Pinpoint the cell where the given text exists, returning its [x, y] midpoint coordinate. 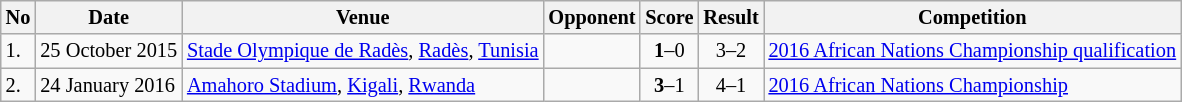
Stade Olympique de Radès, Radès, Tunisia [362, 51]
Score [669, 17]
3–2 [730, 51]
2. [18, 85]
2016 African Nations Championship qualification [972, 51]
3–1 [669, 85]
Opponent [592, 17]
Venue [362, 17]
4–1 [730, 85]
25 October 2015 [108, 51]
1. [18, 51]
No [18, 17]
Amahoro Stadium, Kigali, Rwanda [362, 85]
2016 African Nations Championship [972, 85]
1–0 [669, 51]
Result [730, 17]
Competition [972, 17]
24 January 2016 [108, 85]
Date [108, 17]
